Return (x, y) of the center of cell containing provided text 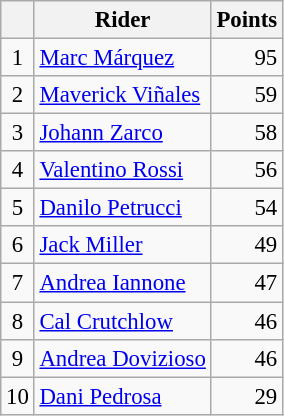
49 (246, 245)
58 (246, 133)
56 (246, 170)
Danilo Petrucci (122, 208)
54 (246, 208)
8 (18, 321)
6 (18, 245)
2 (18, 95)
95 (246, 58)
29 (246, 396)
Valentino Rossi (122, 170)
5 (18, 208)
Maverick Viñales (122, 95)
Dani Pedrosa (122, 396)
Cal Crutchlow (122, 321)
Jack Miller (122, 245)
7 (18, 283)
Points (246, 20)
10 (18, 396)
9 (18, 358)
1 (18, 58)
47 (246, 283)
59 (246, 95)
Andrea Iannone (122, 283)
Marc Márquez (122, 58)
Johann Zarco (122, 133)
Andrea Dovizioso (122, 358)
3 (18, 133)
Rider (122, 20)
4 (18, 170)
